Return [x, y] of the center of cell containing provided text 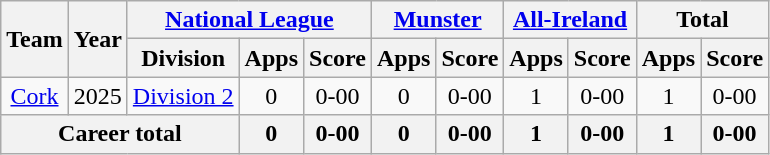
Division 2 [183, 96]
Year [98, 39]
Division [183, 58]
Cork [35, 96]
All-Ireland [570, 20]
Team [35, 39]
2025 [98, 96]
National League [249, 20]
Career total [120, 134]
Total [702, 20]
Munster [437, 20]
